Pinpoint the cell where the given text exists, returning its [X, Y] midpoint coordinate. 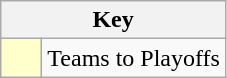
Teams to Playoffs [134, 58]
Key [114, 20]
